Return [x, y] of the center of cell containing provided text 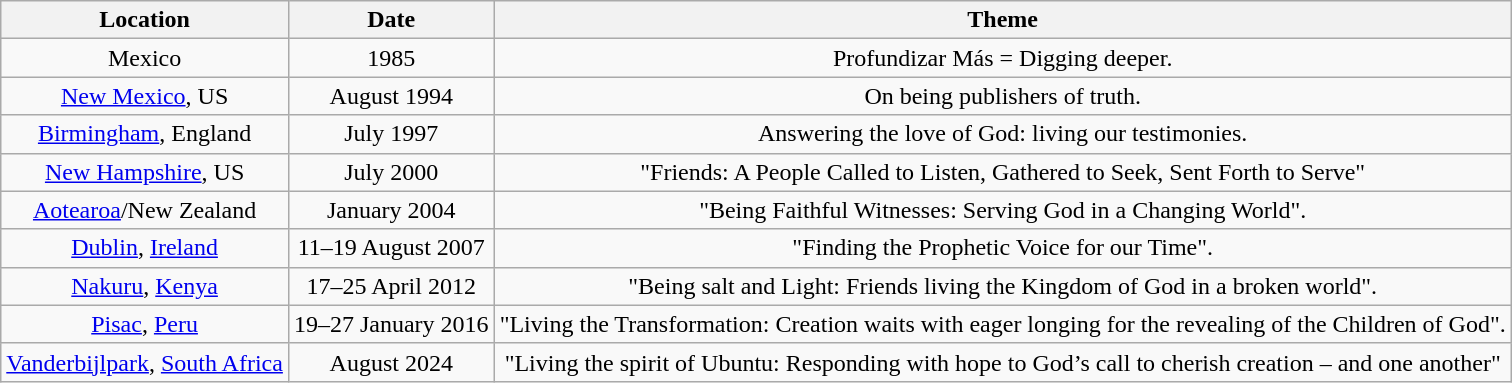
"Living the spirit of Ubuntu: Responding with hope to God’s call to cherish creation – and one another" [1002, 362]
July 2000 [391, 172]
Vanderbijlpark, South Africa [145, 362]
New Mexico, US [145, 96]
On being publishers of truth. [1002, 96]
19–27 January 2016 [391, 324]
Mexico [145, 58]
July 1997 [391, 134]
Location [145, 20]
"Being salt and Light: Friends living the Kingdom of God in a broken world". [1002, 286]
August 2024 [391, 362]
Nakuru, Kenya [145, 286]
"Finding the Prophetic Voice for our Time". [1002, 248]
Profundizar Más = Digging deeper. [1002, 58]
11–19 August 2007 [391, 248]
17–25 April 2012 [391, 286]
Theme [1002, 20]
Pisac, Peru [145, 324]
Dublin, Ireland [145, 248]
1985 [391, 58]
"Being Faithful Witnesses: Serving God in a Changing World". [1002, 210]
Aotearoa/New Zealand [145, 210]
Birmingham, England [145, 134]
Answering the love of God: living our testimonies. [1002, 134]
"Living the Transformation: Creation waits with eager longing for the revealing of the Children of God". [1002, 324]
Date [391, 20]
New Hampshire, US [145, 172]
"Friends: A People Called to Listen, Gathered to Seek, Sent Forth to Serve" [1002, 172]
August 1994 [391, 96]
January 2004 [391, 210]
